Extract the [x, y] coordinate from the center of the cell holding the provided text.  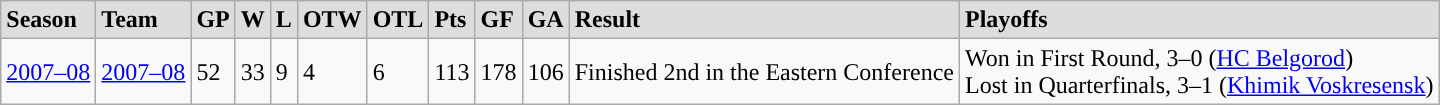
113 [452, 72]
OTL [398, 20]
GF [498, 20]
Won in First Round, 3–0 (HC Belgorod)Lost in Quarterfinals, 3–1 (Khimik Voskresensk) [1200, 72]
Pts [452, 20]
W [252, 20]
4 [332, 72]
OTW [332, 20]
GP [213, 20]
Team [144, 20]
178 [498, 72]
9 [284, 72]
52 [213, 72]
Finished 2nd in the Eastern Conference [764, 72]
33 [252, 72]
106 [546, 72]
GA [546, 20]
Result [764, 20]
Playoffs [1200, 20]
L [284, 20]
6 [398, 72]
Season [48, 20]
